Pinpoint the cell where the given text exists, returning its [X, Y] midpoint coordinate. 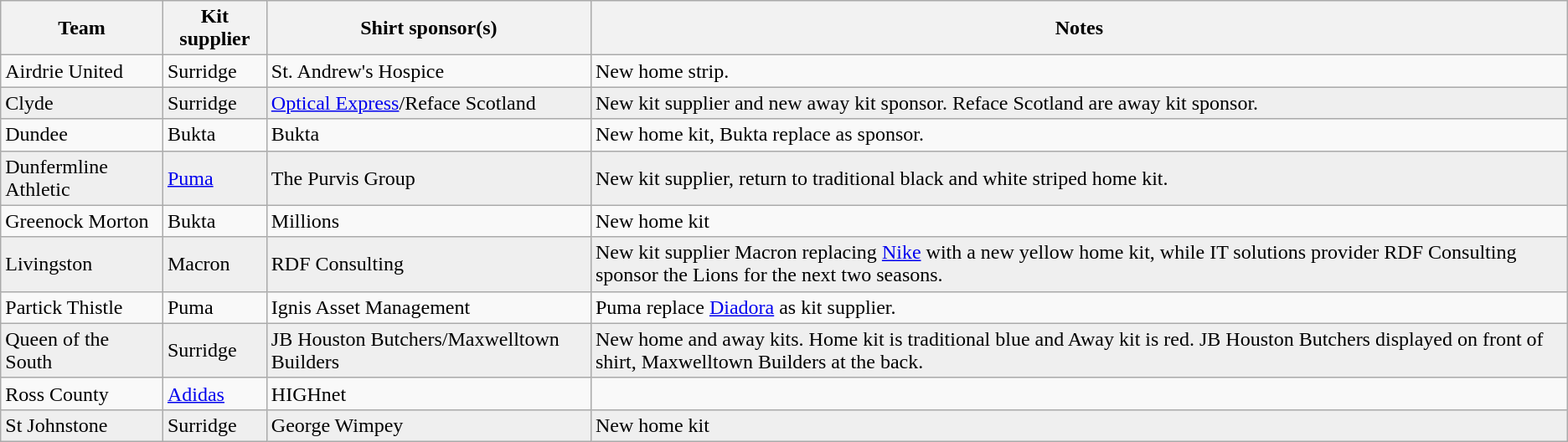
Optical Express/Reface Scotland [429, 103]
The Purvis Group [429, 177]
Airdrie United [82, 71]
Livingston [82, 265]
New kit supplier, return to traditional black and white striped home kit. [1079, 177]
Notes [1079, 28]
Greenock Morton [82, 221]
Ignis Asset Management [429, 307]
Macron [214, 265]
New home strip. [1079, 71]
Clyde [82, 103]
St. Andrew's Hospice [429, 71]
New home kit, Bukta replace as sponsor. [1079, 135]
Shirt sponsor(s) [429, 28]
Ross County [82, 393]
New kit supplier and new away kit sponsor. Reface Scotland are away kit sponsor. [1079, 103]
Millions [429, 221]
Queen of the South [82, 350]
Partick Thistle [82, 307]
St Johnstone [82, 425]
JB Houston Butchers/Maxwelltown Builders [429, 350]
Team [82, 28]
HIGHnet [429, 393]
Adidas [214, 393]
Dundee [82, 135]
Puma replace Diadora as kit supplier. [1079, 307]
RDF Consulting [429, 265]
Kit supplier [214, 28]
George Wimpey [429, 425]
Dunfermline Athletic [82, 177]
